Find where the given text appears and provide that cell's center as [X, Y] coordinate. 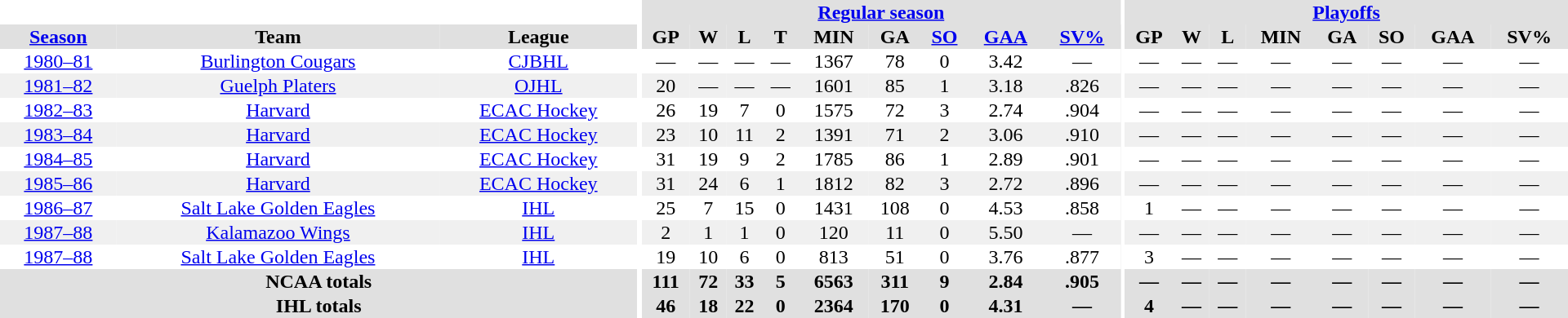
2.89 [1005, 159]
108 [895, 208]
IHL totals [318, 306]
2.84 [1005, 281]
Team [278, 37]
311 [895, 281]
2364 [834, 306]
5.50 [1005, 232]
20 [666, 86]
1984–85 [59, 159]
NCAA totals [318, 281]
51 [895, 257]
3.76 [1005, 257]
1982–83 [59, 110]
85 [895, 86]
1575 [834, 110]
86 [895, 159]
Season [59, 37]
78 [895, 61]
2.74 [1005, 110]
Guelph Platers [278, 86]
22 [744, 306]
Playoffs [1346, 12]
15 [744, 208]
4.53 [1005, 208]
1785 [834, 159]
25 [666, 208]
.896 [1083, 183]
3.06 [1005, 135]
T [781, 37]
.905 [1083, 281]
1983–84 [59, 135]
33 [744, 281]
.826 [1083, 86]
5 [781, 281]
24 [708, 183]
League [538, 37]
3.42 [1005, 61]
.858 [1083, 208]
Burlington Cougars [278, 61]
3.18 [1005, 86]
1981–82 [59, 86]
.877 [1083, 257]
26 [666, 110]
2.72 [1005, 183]
71 [895, 135]
18 [708, 306]
1812 [834, 183]
.901 [1083, 159]
170 [895, 306]
Kalamazoo Wings [278, 232]
23 [666, 135]
.910 [1083, 135]
4 [1149, 306]
1601 [834, 86]
4.31 [1005, 306]
6563 [834, 281]
813 [834, 257]
111 [666, 281]
1431 [834, 208]
.904 [1083, 110]
1985–86 [59, 183]
46 [666, 306]
1980–81 [59, 61]
Regular season [880, 12]
1986–87 [59, 208]
CJBHL [538, 61]
OJHL [538, 86]
1367 [834, 61]
1391 [834, 135]
120 [834, 232]
82 [895, 183]
